Return the (x, y) coordinate for the center point of the cell that contains the specified text.  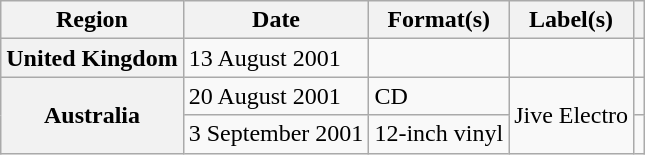
Australia (92, 115)
Region (92, 20)
12-inch vinyl (439, 134)
Format(s) (439, 20)
CD (439, 96)
Date (276, 20)
20 August 2001 (276, 96)
Label(s) (572, 20)
13 August 2001 (276, 58)
3 September 2001 (276, 134)
United Kingdom (92, 58)
Jive Electro (572, 115)
